Return (X, Y) of the center of cell containing provided text 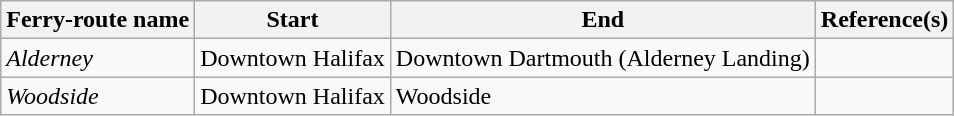
Reference(s) (884, 20)
Downtown Dartmouth (Alderney Landing) (602, 58)
Alderney (98, 58)
Start (293, 20)
End (602, 20)
Ferry-route name (98, 20)
